For the text-containing cell, return its midpoint in (x, y) coordinate format. 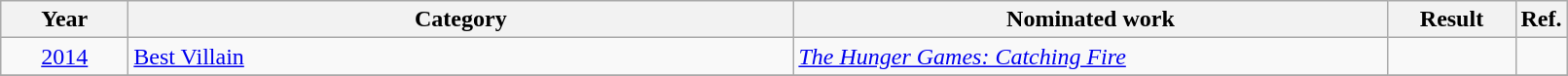
Result (1452, 19)
Nominated work (1090, 19)
Category (461, 19)
2014 (64, 57)
Ref. (1542, 19)
The Hunger Games: Catching Fire (1090, 57)
Best Villain (461, 57)
Year (64, 19)
